Provide the [X, Y] coordinate of the cell's center where the given text is located.  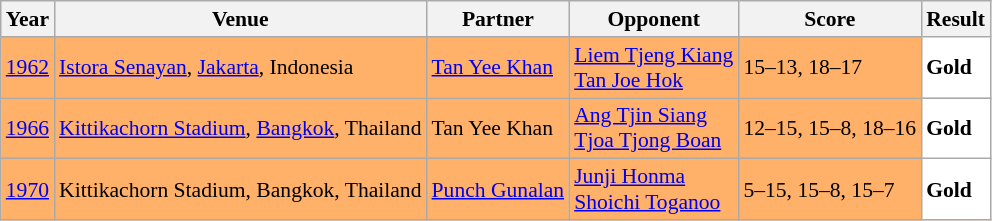
5–15, 15–8, 15–7 [830, 190]
1962 [28, 68]
Partner [498, 19]
Result [956, 19]
Opponent [654, 19]
Ang Tjin SiangTjoa Tjong Boan [654, 128]
Year [28, 19]
12–15, 15–8, 18–16 [830, 128]
Istora Senayan, Jakarta, Indonesia [240, 68]
Junji Honma Shoichi Toganoo [654, 190]
1966 [28, 128]
Venue [240, 19]
1970 [28, 190]
Punch Gunalan [498, 190]
15–13, 18–17 [830, 68]
Score [830, 19]
Liem Tjeng Kiang Tan Joe Hok [654, 68]
